Scan for the cell matching the given text and deliver its [x, y] coordinate at center. 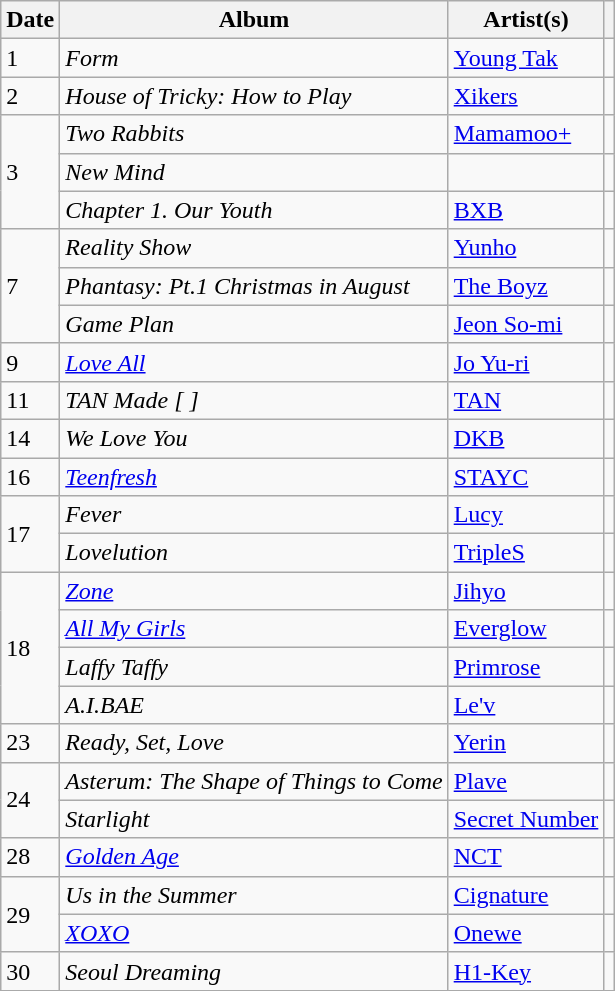
Chapter 1. Our Youth [254, 210]
29 [30, 914]
17 [30, 534]
Us in the Summer [254, 895]
Onewe [526, 933]
Lucy [526, 515]
Yunho [526, 248]
11 [30, 400]
Mamamoo+ [526, 134]
Asterum: The Shape of Things to Come [254, 781]
Seoul Dreaming [254, 971]
DKB [526, 438]
A.I.BAE [254, 705]
NCT [526, 857]
Le'v [526, 705]
Form [254, 58]
Young Tak [526, 58]
Two Rabbits [254, 134]
BXB [526, 210]
Golden Age [254, 857]
Lovelution [254, 553]
16 [30, 477]
XOXO [254, 933]
Phantasy: Pt.1 Christmas in August [254, 286]
Fever [254, 515]
Everglow [526, 629]
3 [30, 172]
H1-Key [526, 971]
9 [30, 362]
Reality Show [254, 248]
Jeon So-mi [526, 324]
30 [30, 971]
Primrose [526, 667]
1 [30, 58]
Plave [526, 781]
14 [30, 438]
Zone [254, 591]
TAN Made [ ] [254, 400]
Artist(s) [526, 20]
Cignature [526, 895]
House of Tricky: How to Play [254, 96]
STAYC [526, 477]
We Love You [254, 438]
Game Plan [254, 324]
The Boyz [526, 286]
18 [30, 648]
Love All [254, 362]
TAN [526, 400]
New Mind [254, 172]
TripleS [526, 553]
Album [254, 20]
Yerin [526, 743]
Secret Number [526, 819]
Ready, Set, Love [254, 743]
Laffy Taffy [254, 667]
24 [30, 800]
Date [30, 20]
Starlight [254, 819]
Xikers [526, 96]
Jihyo [526, 591]
Teenfresh [254, 477]
23 [30, 743]
All My Girls [254, 629]
2 [30, 96]
Jo Yu-ri [526, 362]
7 [30, 286]
28 [30, 857]
